Output the [x, y] coordinate of the center of the cell containing the given text.  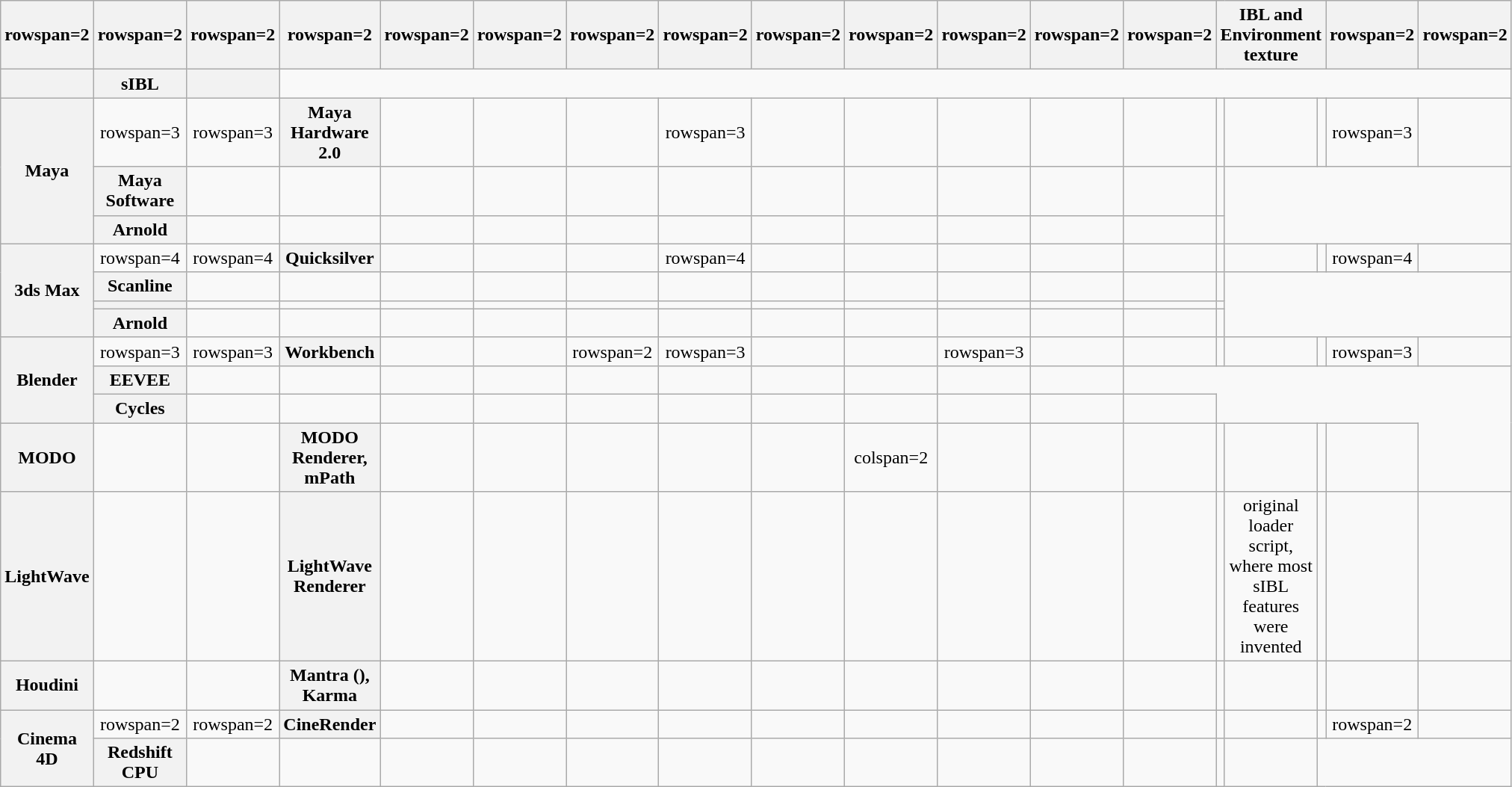
IBL and Environment texture [1271, 35]
LightWave [47, 577]
MODO [47, 457]
3ds Max [47, 290]
Redshift CPU [140, 762]
Scanline [140, 286]
EEVEE [140, 380]
Maya Hardware 2.0 [330, 132]
Houdini [47, 686]
Maya Software [140, 191]
Cinema 4D [47, 749]
colspan=2 [891, 457]
Workbench [330, 351]
Mantra (), Karma [330, 686]
Quicksilver [330, 258]
sIBL [140, 84]
LightWave Renderer [330, 577]
CineRender [330, 724]
Blender [47, 380]
Cycles [140, 408]
original loader script, where most sIBL features were invented [1271, 577]
Maya [47, 170]
MODO Renderer, mPath [330, 457]
